From the cell containing the given text, extract its center point as [X, Y] coordinate. 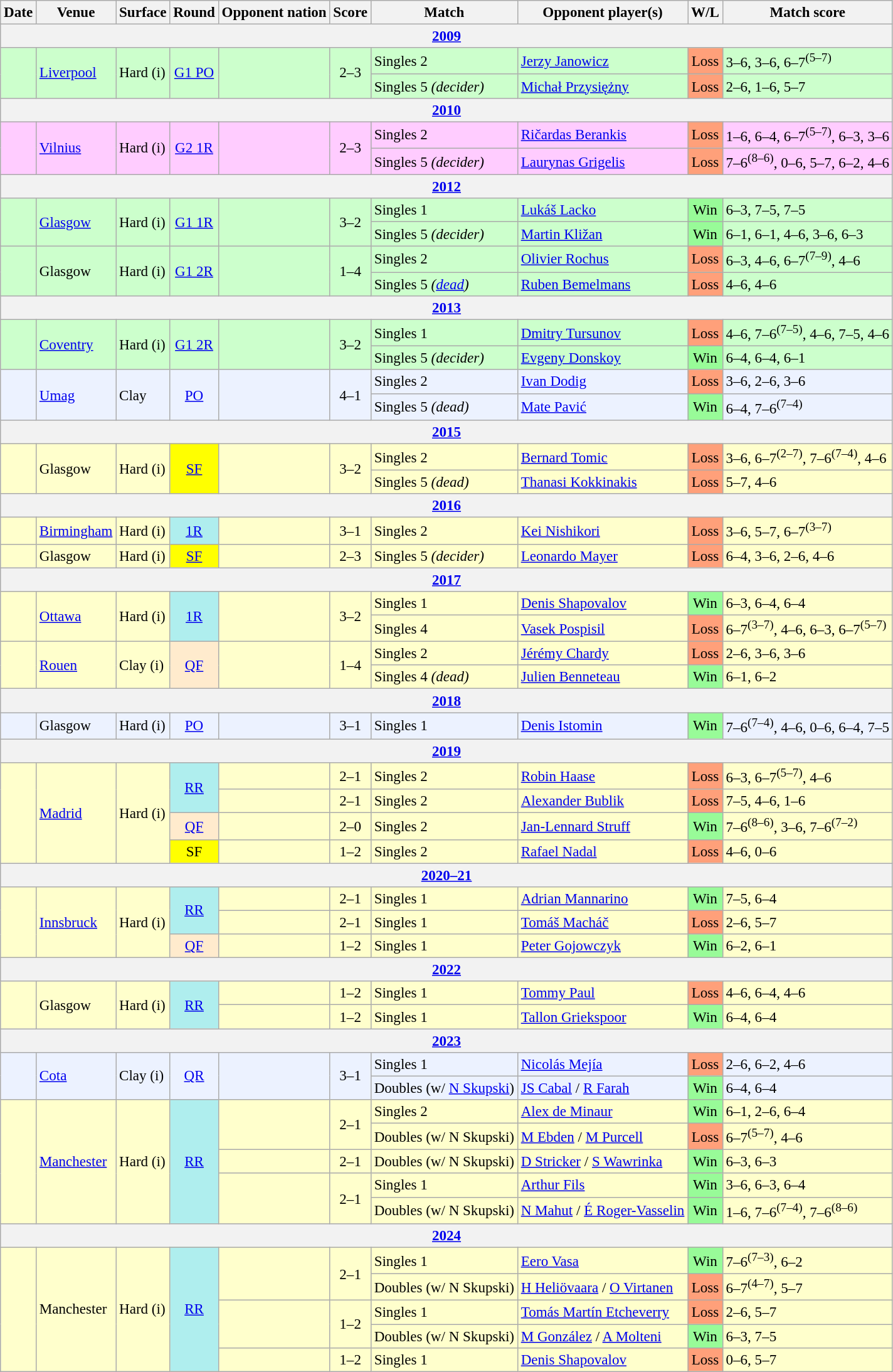
2–6, 3–6, 3–6 [808, 654]
Liverpool [77, 73]
Rouen [77, 665]
1–6, 6–4, 6–7(5–7), 6–3, 3–6 [808, 135]
2–0 [350, 826]
M Ebden / M Purcell [602, 1137]
Cota [77, 1077]
Venue [77, 13]
4–6, 4–6 [808, 284]
Bernard Tomic [602, 457]
N Mahut / É Roger-Vasselin [602, 1210]
G2 1R [194, 148]
6–1, 2–6, 6–4 [808, 1112]
6–7(5–7), 4–6 [808, 1137]
4–6, 6–4, 4–6 [808, 994]
Leonardo Mayer [602, 556]
Eero Vasa [602, 1260]
Ričardas Berankis [602, 135]
6–1, 6–1, 4–6, 3–6, 6–3 [808, 234]
Opponent nation [274, 13]
Tomás Martín Etcheverry [602, 1312]
Alexander Bublik [602, 801]
Jérémy Chardy [602, 654]
JS Cabal / R Farah [602, 1088]
3–6, 6–3, 6–4 [808, 1186]
6–3, 6–7(5–7), 4–6 [808, 776]
Mate Pavić [602, 407]
6–4, 3–6, 2–6, 4–6 [808, 556]
2020–21 [446, 875]
Lukáš Lacko [602, 211]
7–6(7–4), 4–6, 0–6, 6–4, 7–5 [808, 726]
Rafael Nadal [602, 851]
Match score [808, 13]
Ivan Dodig [602, 382]
6–1, 6–2 [808, 678]
Kei Nishikori [602, 531]
Date [19, 13]
Thanasi Kokkinakis [602, 482]
6–3, 7–5 [808, 1336]
3–6, 2–6, 3–6 [808, 382]
Robin Haase [602, 776]
Julien Benneteau [602, 678]
2015 [446, 432]
3–6, 3–6, 6–7(5–7) [808, 61]
D Stricker / S Wawrinka [602, 1162]
Singles 4 [444, 629]
6–4, 6–4, 6–1 [808, 358]
Round [194, 13]
4–6, 7–6(7–5), 4–6, 7–5, 4–6 [808, 333]
6–2, 6–1 [808, 946]
7–6(7–3), 6–2 [808, 1260]
2013 [446, 308]
Birmingham [77, 531]
Surface [143, 13]
H Heliövaara / O Virtanen [602, 1287]
Arthur Fils [602, 1186]
Nicolás Mejía [602, 1065]
Jan-Lennard Struff [602, 826]
2012 [446, 187]
2016 [446, 506]
6–3, 4–6, 6–7(7–9), 4–6 [808, 259]
Evgeny Donskoy [602, 358]
Ruben Bemelmans [602, 284]
2019 [446, 751]
Match [444, 13]
2017 [446, 580]
Ottawa [77, 617]
Clay [143, 395]
4–6, 0–6 [808, 851]
6–7(3–7), 4–6, 6–3, 6–7(5–7) [808, 629]
Vilnius [77, 148]
Dmitry Tursunov [602, 333]
7–6(8–6), 3–6, 7–6(7–2) [808, 826]
Tallon Griekspoor [602, 1017]
W/L [705, 13]
3–6, 5–7, 6–7(3–7) [808, 531]
2023 [446, 1041]
Umag [77, 395]
Alex de Minaur [602, 1112]
Denis Istomin [602, 726]
Coventry [77, 345]
2–6, 6–2, 4–6 [808, 1065]
7–5, 4–6, 1–6 [808, 801]
6–3, 6–3 [808, 1162]
G1 1R [194, 222]
2009 [446, 36]
6–3, 7–5, 7–5 [808, 211]
Peter Gojowczyk [602, 946]
2024 [446, 1236]
1–6, 7–6(7–4), 7–6(8–6) [808, 1210]
2010 [446, 110]
Laurynas Grigelis [602, 162]
QR [194, 1077]
Score [350, 13]
G1 PO [194, 73]
7–5, 6–4 [808, 899]
7–6(8–6), 0–6, 5–7, 6–2, 4–6 [808, 162]
Adrian Mannarino [602, 899]
2–6, 1–6, 5–7 [808, 87]
Vasek Pospisil [602, 629]
4–1 [350, 395]
Martin Kližan [602, 234]
3–6, 6–7(2–7), 7–6(7–4), 4–6 [808, 457]
6–7(4–7), 5–7 [808, 1287]
6–3, 6–4, 6–4 [808, 604]
Tommy Paul [602, 994]
M González / A Molteni [602, 1336]
5–7, 4–6 [808, 482]
Madrid [77, 813]
2022 [446, 970]
0–6, 5–7 [808, 1360]
Jerzy Janowicz [602, 61]
6–4, 7–6(7–4) [808, 407]
Innsbruck [77, 922]
2018 [446, 701]
Tomáš Macháč [602, 923]
Singles 4 (dead) [444, 678]
Michał Przysiężny [602, 87]
Olivier Rochus [602, 259]
Opponent player(s) [602, 13]
